Pinpoint the cell where the given text exists, returning its [X, Y] midpoint coordinate. 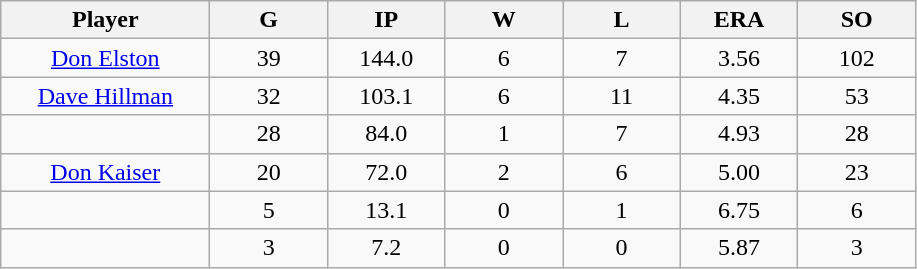
W [504, 20]
Player [106, 20]
SO [857, 20]
6.75 [739, 210]
IP [386, 20]
39 [269, 58]
23 [857, 172]
102 [857, 58]
4.35 [739, 96]
ERA [739, 20]
144.0 [386, 58]
20 [269, 172]
L [622, 20]
4.93 [739, 134]
Dave Hillman [106, 96]
32 [269, 96]
72.0 [386, 172]
84.0 [386, 134]
53 [857, 96]
Don Kaiser [106, 172]
2 [504, 172]
3.56 [739, 58]
13.1 [386, 210]
5.87 [739, 248]
7.2 [386, 248]
5 [269, 210]
G [269, 20]
Don Elston [106, 58]
103.1 [386, 96]
11 [622, 96]
5.00 [739, 172]
